Return [x, y] of the center of cell containing provided text 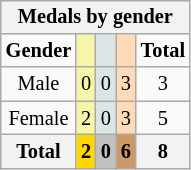
Female [38, 118]
Male [38, 84]
Gender [38, 51]
8 [163, 152]
5 [163, 118]
6 [126, 152]
Medals by gender [96, 17]
